Provide the (X, Y) coordinate of the cell's center where the given text is located.  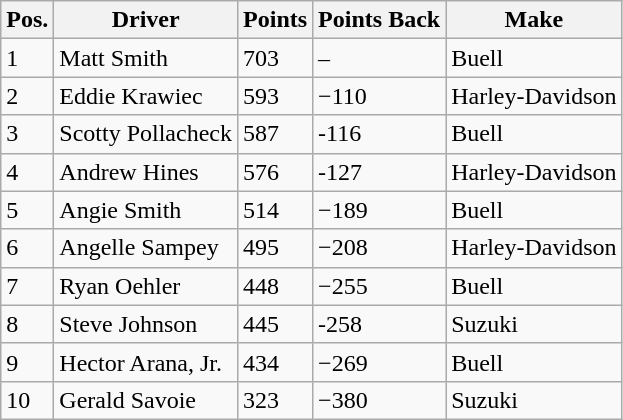
-127 (380, 172)
6 (28, 248)
5 (28, 210)
576 (276, 172)
448 (276, 286)
8 (28, 324)
9 (28, 362)
587 (276, 134)
514 (276, 210)
Angelle Sampey (146, 248)
Matt Smith (146, 58)
Andrew Hines (146, 172)
Angie Smith (146, 210)
−110 (380, 96)
Steve Johnson (146, 324)
Pos. (28, 20)
10 (28, 400)
-258 (380, 324)
−255 (380, 286)
Ryan Oehler (146, 286)
−189 (380, 210)
−269 (380, 362)
Points (276, 20)
495 (276, 248)
Points Back (380, 20)
3 (28, 134)
Driver (146, 20)
2 (28, 96)
434 (276, 362)
−380 (380, 400)
Hector Arana, Jr. (146, 362)
−208 (380, 248)
445 (276, 324)
7 (28, 286)
4 (28, 172)
Scotty Pollacheck (146, 134)
Eddie Krawiec (146, 96)
1 (28, 58)
323 (276, 400)
593 (276, 96)
-116 (380, 134)
Make (534, 20)
703 (276, 58)
Gerald Savoie (146, 400)
– (380, 58)
